Locate the cell with the specified text and output its [x, y] center coordinate. 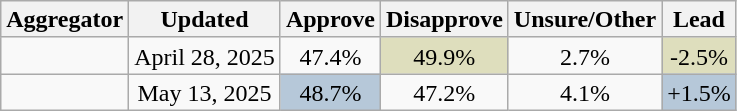
2.7% [584, 56]
+1.5% [700, 92]
May 13, 2025 [205, 92]
47.4% [330, 56]
48.7% [330, 92]
Unsure/Other [584, 20]
4.1% [584, 92]
Lead [700, 20]
Updated [205, 20]
Disapprove [444, 20]
April 28, 2025 [205, 56]
49.9% [444, 56]
Approve [330, 20]
Aggregator [65, 20]
47.2% [444, 92]
-2.5% [700, 56]
